Determine the (x, y) coordinate at the center of the cell enclosing the given text.  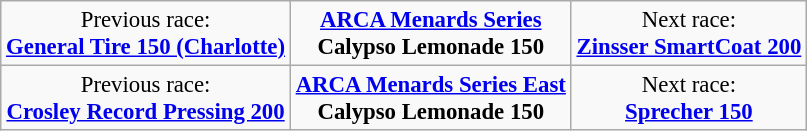
Previous race: Crosley Record Pressing 200 (146, 98)
Next race: Sprecher 150 (688, 98)
ARCA Menards Series Calypso Lemonade 150 (430, 34)
ARCA Menards Series East Calypso Lemonade 150 (430, 98)
Next race: Zinsser SmartCoat 200 (688, 34)
Previous race: General Tire 150 (Charlotte) (146, 34)
